From the cell containing the given text, extract its center point as (x, y) coordinate. 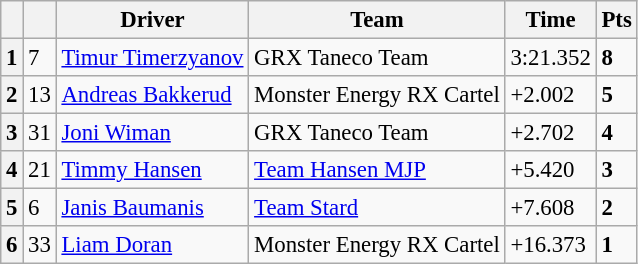
Team (377, 20)
33 (40, 245)
Time (550, 20)
Timmy Hansen (152, 170)
Joni Wiman (152, 133)
Timur Timerzyanov (152, 58)
+5.420 (550, 170)
+2.002 (550, 95)
+16.373 (550, 245)
Driver (152, 20)
Team Hansen MJP (377, 170)
Team Stard (377, 208)
+7.608 (550, 208)
13 (40, 95)
Andreas Bakkerud (152, 95)
8 (616, 58)
Pts (616, 20)
+2.702 (550, 133)
31 (40, 133)
Liam Doran (152, 245)
7 (40, 58)
Janis Baumanis (152, 208)
21 (40, 170)
3:21.352 (550, 58)
